Determine the (X, Y) coordinate at the center of the cell enclosing the given text.  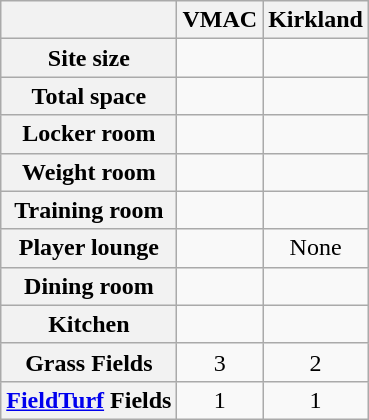
Kitchen (89, 324)
Locker room (89, 134)
Grass Fields (89, 362)
Site size (89, 58)
3 (220, 362)
Training room (89, 210)
Dining room (89, 286)
Kirkland (316, 20)
FieldTurf Fields (89, 400)
VMAC (220, 20)
None (316, 248)
Weight room (89, 172)
Total space (89, 96)
Player lounge (89, 248)
2 (316, 362)
